Detect which cell encompasses the target text, then output its [x, y] center coordinate. 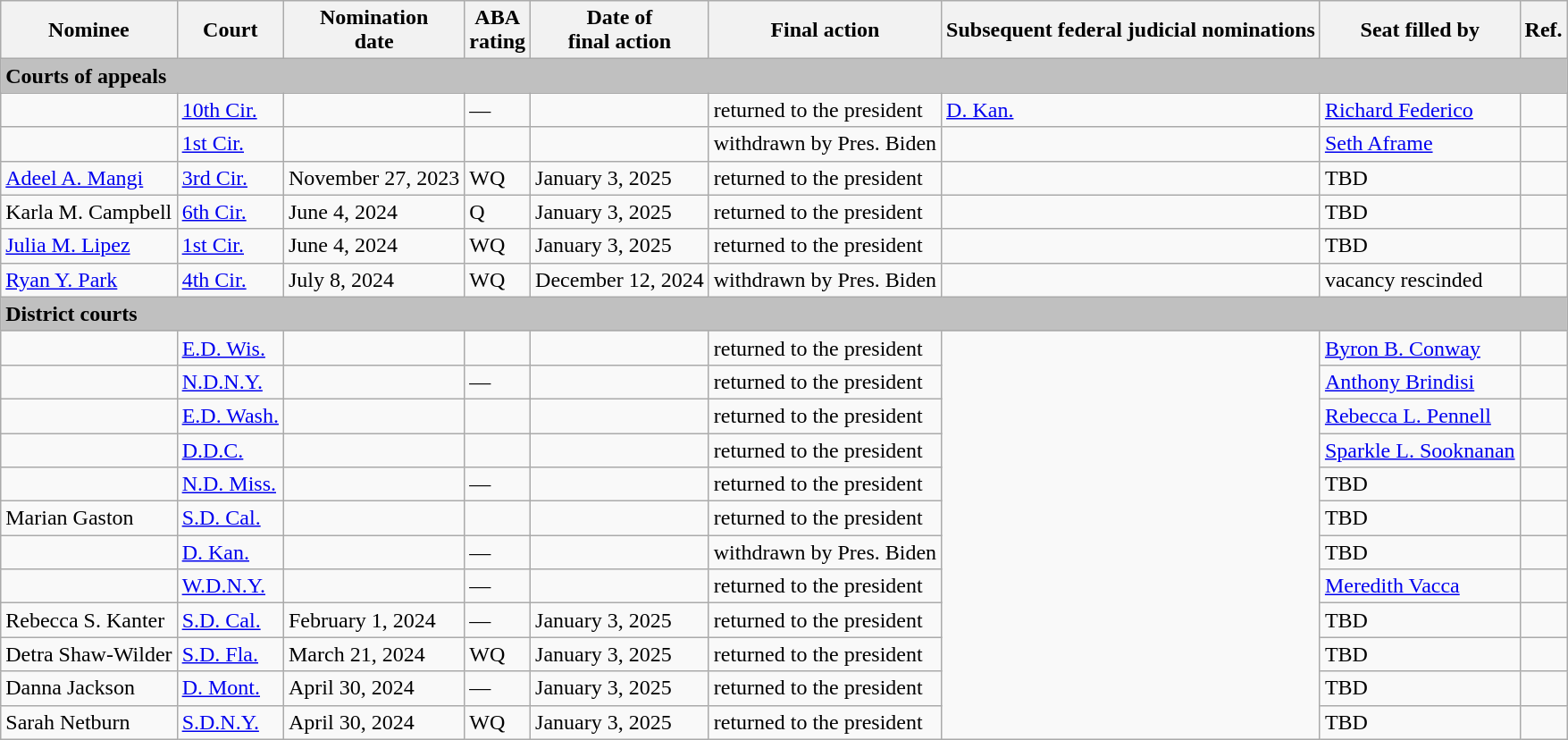
Nominee [89, 30]
Danna Jackson [89, 688]
Byron B. Conway [1420, 348]
Julia M. Lipez [89, 246]
February 1, 2024 [373, 620]
ABArating [498, 30]
vacancy rescinded [1420, 280]
Rebecca S. Kanter [89, 620]
Date offinal action [620, 30]
D.D.C. [231, 450]
Seth Aframe [1420, 144]
D. Mont. [231, 688]
Richard Federico [1420, 110]
Q [498, 212]
S.D.N.Y. [231, 722]
Sparkle L. Sooknanan [1420, 450]
Meredith Vacca [1420, 586]
July 8, 2024 [373, 280]
Karla M. Campbell [89, 212]
Marian Gaston [89, 518]
Sarah Netburn [89, 722]
E.D. Wash. [231, 416]
Court [231, 30]
Rebecca L. Pennell [1420, 416]
District courts [784, 314]
4th Cir. [231, 280]
S.D. Fla. [231, 654]
N.D. Miss. [231, 484]
Seat filled by [1420, 30]
Nominationdate [373, 30]
December 12, 2024 [620, 280]
W.D.N.Y. [231, 586]
Ref. [1544, 30]
Courts of appeals [784, 76]
Adeel A. Mangi [89, 178]
Detra Shaw-Wilder [89, 654]
3rd Cir. [231, 178]
Anthony Brindisi [1420, 382]
November 27, 2023 [373, 178]
Final action [825, 30]
N.D.N.Y. [231, 382]
Ryan Y. Park [89, 280]
10th Cir. [231, 110]
March 21, 2024 [373, 654]
6th Cir. [231, 212]
Subsequent federal judicial nominations [1131, 30]
E.D. Wis. [231, 348]
